Detect which cell encompasses the target text, then output its [x, y] center coordinate. 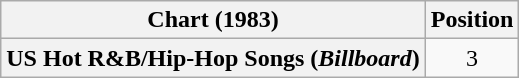
Position [472, 20]
3 [472, 58]
US Hot R&B/Hip-Hop Songs (Billboard) [213, 58]
Chart (1983) [213, 20]
